Find where the given text appears and provide that cell's center as (X, Y) coordinate. 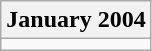
January 2004 (76, 20)
